For the text-containing cell, return its midpoint in (x, y) coordinate format. 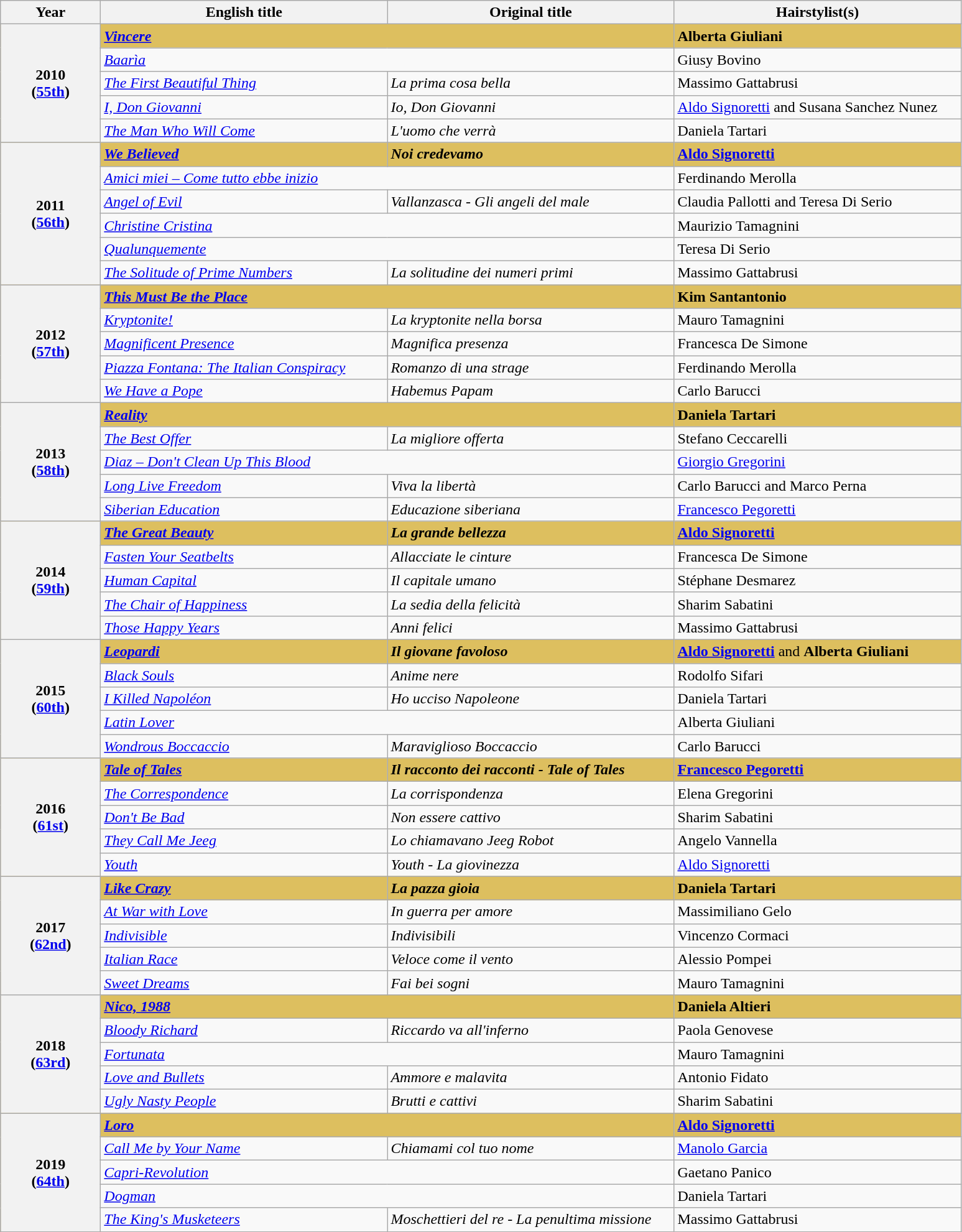
Loro (387, 1125)
At War with Love (244, 912)
Educazione siberiana (531, 509)
Reality (387, 415)
This Must Be the Place (387, 297)
In guerra per amore (531, 912)
Bloody Richard (244, 1030)
Magnificent Presence (244, 344)
Love and Bullets (244, 1078)
Giusy Bovino (817, 60)
Viva la libertà (531, 486)
Maraviglioso Boccaccio (531, 746)
Call Me by Your Name (244, 1149)
Kryptonite! (244, 320)
2015(60th) (51, 698)
Indivisibili (531, 935)
Piazza Fontana: The Italian Conspiracy (244, 368)
Riccardo va all'inferno (531, 1030)
Angel of Evil (244, 201)
La migliore offerta (531, 438)
Youth - La giovinezza (531, 864)
La prima cosa bella (531, 83)
Sweet Dreams (244, 983)
Massimiliano Gelo (817, 912)
Veloce come il vento (531, 959)
We Believed (244, 154)
La pazza gioia (531, 888)
English title (244, 12)
Antonio Fidato (817, 1078)
Latin Lover (387, 723)
Those Happy Years (244, 628)
Tale of Tales (244, 770)
Amici miei – Come tutto ebbe inizio (387, 178)
2016(61st) (51, 817)
Human Capital (244, 580)
La sedia della felicità (531, 604)
Qualunquemente (387, 249)
Nico, 1988 (387, 1006)
Leopardi (244, 651)
The First Beautiful Thing (244, 83)
La kryptonite nella borsa (531, 320)
Romanzo di una strage (531, 368)
Kim Santantonio (817, 297)
I, Don Giovanni (244, 107)
The Solitude of Prime Numbers (244, 272)
Stéphane Desmarez (817, 580)
Anni felici (531, 628)
Don't Be Bad (244, 817)
Vincere (387, 36)
Ugly Nasty People (244, 1101)
Wondrous Boccaccio (244, 746)
Il racconto dei racconti - Tale of Tales (531, 770)
2019(64th) (51, 1172)
Angelo Vannella (817, 841)
Indivisible (244, 935)
Giorgio Gregorini (817, 462)
Manolo Garcia (817, 1149)
Diaz – Don't Clean Up This Blood (387, 462)
2018(63rd) (51, 1054)
Moschettieri del re - La penultima missione (531, 1220)
2017(62nd) (51, 935)
Teresa Di Serio (817, 249)
Fai bei sogni (531, 983)
Io, Don Giovanni (531, 107)
La solitudine dei numeri primi (531, 272)
Chiamami col tuo nome (531, 1149)
They Call Me Jeeg (244, 841)
The Great Beauty (244, 533)
La corrispondenza (531, 794)
Baarìa (387, 60)
Dogman (387, 1196)
Year (51, 12)
Il capitale umano (531, 580)
2013(58th) (51, 462)
Aldo Signoretti and Alberta Giuliani (817, 651)
Fortunata (387, 1054)
2011(56th) (51, 213)
Non essere cattivo (531, 817)
Daniela Altieri (817, 1006)
The Man Who Will Come (244, 131)
Alessio Pompei (817, 959)
Hairstylist(s) (817, 12)
Claudia Pallotti and Teresa Di Serio (817, 201)
Il giovane favoloso (531, 651)
La grande bellezza (531, 533)
Capri-Revolution (387, 1172)
Siberian Education (244, 509)
2012(57th) (51, 344)
Original title (531, 12)
The King's Musketeers (244, 1220)
The Correspondence (244, 794)
Black Souls (244, 675)
Elena Gregorini (817, 794)
Anime nere (531, 675)
Fasten Your Seatbelts (244, 557)
Long Live Freedom (244, 486)
The Best Offer (244, 438)
Allacciate le cinture (531, 557)
Ho ucciso Napoleone (531, 699)
Stefano Ceccarelli (817, 438)
Magnifica presenza (531, 344)
The Chair of Happiness (244, 604)
I Killed Napoléon (244, 699)
Vallanzasca - Gli angeli del male (531, 201)
Lo chiamavano Jeeg Robot (531, 841)
Noi credevamo (531, 154)
We Have a Pope (244, 391)
L'uomo che verrà (531, 131)
2014(59th) (51, 580)
Ammore e malavita (531, 1078)
Rodolfo Sifari (817, 675)
Paola Genovese (817, 1030)
Vincenzo Cormaci (817, 935)
Habemus Papam (531, 391)
Italian Race (244, 959)
Youth (244, 864)
Like Crazy (244, 888)
Gaetano Panico (817, 1172)
Carlo Barucci and Marco Perna (817, 486)
Brutti e cattivi (531, 1101)
2010(55th) (51, 83)
Aldo Signoretti and Susana Sanchez Nunez (817, 107)
Maurizio Tamagnini (817, 225)
Christine Cristina (387, 225)
